Pinpoint the cell where the given text exists, returning its [x, y] midpoint coordinate. 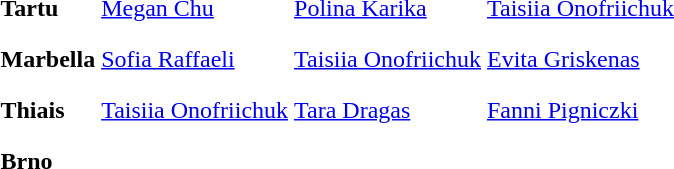
Sofia Raffaeli [195, 59]
Tara Dragas [388, 110]
